Identify which cell holds the provided text, then report its (X, Y) central coordinate. 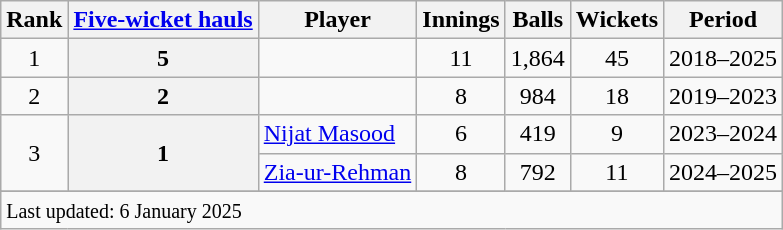
792 (538, 172)
2019–2023 (724, 96)
2024–2025 (724, 172)
Five-wicket hauls (163, 20)
2023–2024 (724, 134)
6 (461, 134)
419 (538, 134)
Wickets (616, 20)
1,864 (538, 58)
Zia-ur-Rehman (338, 172)
Balls (538, 20)
Rank (34, 20)
Innings (461, 20)
9 (616, 134)
45 (616, 58)
5 (163, 58)
Nijat Masood (338, 134)
Last updated: 6 January 2025 (392, 210)
Period (724, 20)
3 (34, 153)
18 (616, 96)
2018–2025 (724, 58)
Player (338, 20)
984 (538, 96)
